Provide the [X, Y] coordinate of the cell's center where the given text is located.  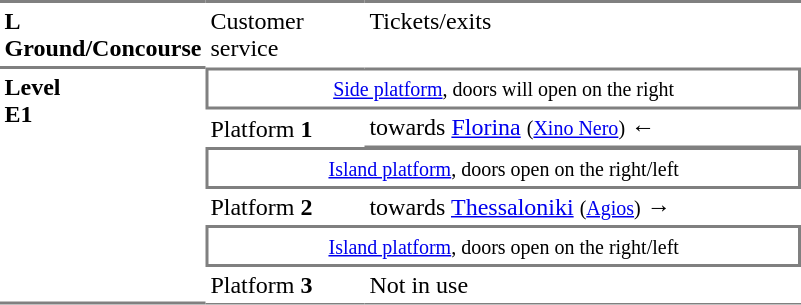
Platform 2 [286, 207]
LGround/Concourse [103, 34]
Not in use [583, 286]
towards Thessaloniki (Agios) → [583, 207]
Platform 3 [286, 286]
Customer service [286, 34]
towards Florina (Xino Nero) ← [583, 129]
Tickets/exits [583, 34]
Platform 1 [286, 129]
LevelΕ1 [103, 187]
